Determine the [x, y] coordinate at the center of the cell enclosing the given text.  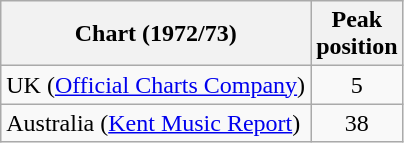
Australia (Kent Music Report) [156, 123]
38 [357, 123]
Chart (1972/73) [156, 34]
UK (Official Charts Company) [156, 85]
Peakposition [357, 34]
5 [357, 85]
